Provide the [x, y] coordinate of the cell's center where the given text is located.  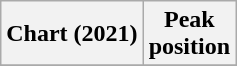
Peakposition [189, 34]
Chart (2021) [72, 34]
